Search for the cell housing the specified text and yield its [x, y] center coordinate. 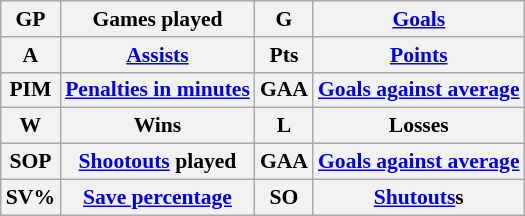
Games played [158, 19]
G [284, 19]
SOP [30, 162]
SV% [30, 197]
SO [284, 197]
GP [30, 19]
Losses [419, 126]
L [284, 126]
Save percentage [158, 197]
Assists [158, 55]
Points [419, 55]
Shutoutss [419, 197]
Pts [284, 55]
Wins [158, 126]
Goals [419, 19]
PIM [30, 90]
Penalties in minutes [158, 90]
A [30, 55]
Shootouts played [158, 162]
W [30, 126]
